Identify which cell holds the provided text, then report its [X, Y] central coordinate. 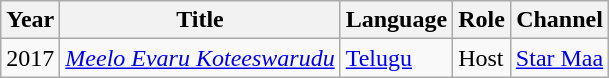
Host [482, 58]
2017 [30, 58]
Channel [559, 20]
Role [482, 20]
Telugu [396, 58]
Star Maa [559, 58]
Title [200, 20]
Meelo Evaru Koteeswarudu [200, 58]
Language [396, 20]
Year [30, 20]
